Output the (X, Y) coordinate of the center of the cell containing the given text.  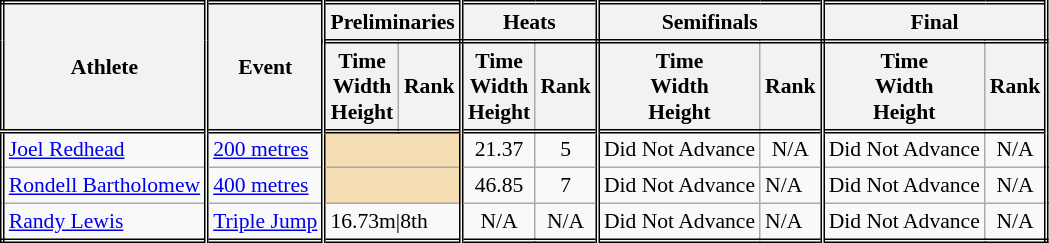
Rondell Bartholomew (104, 186)
Event (266, 67)
Preliminaries (392, 22)
Athlete (104, 67)
200 metres (266, 150)
Heats (529, 22)
7 (566, 186)
400 metres (266, 186)
Semifinals (710, 22)
16.73m|8th (392, 222)
Randy Lewis (104, 222)
Joel Redhead (104, 150)
21.37 (498, 150)
46.85 (498, 186)
5 (566, 150)
Triple Jump (266, 222)
Final (934, 22)
